Return the [X, Y] coordinate for the center point of the cell that contains the specified text.  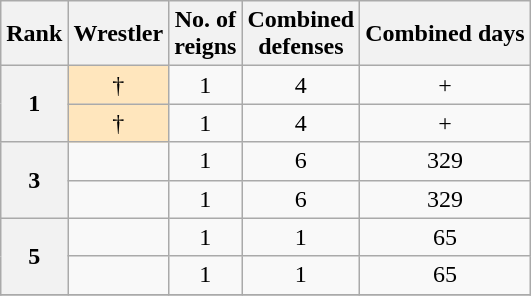
5 [34, 256]
Rank [34, 34]
Combineddefenses [301, 34]
Combined days [445, 34]
3 [34, 180]
No. ofreigns [206, 34]
Wrestler [118, 34]
